Extract the (X, Y) coordinate from the center of the cell holding the provided text.  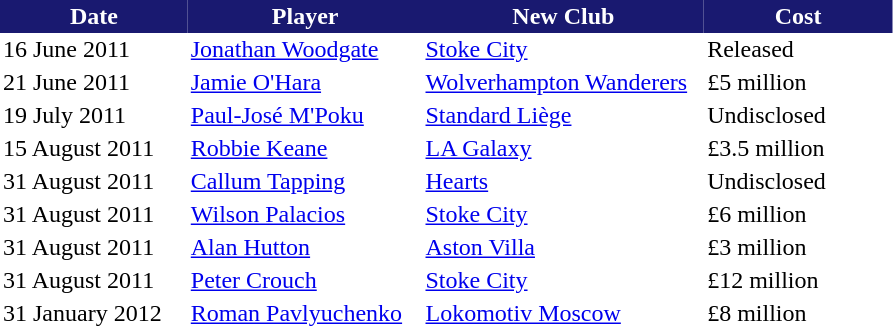
Hearts (564, 182)
Wilson Palacios (306, 214)
Jamie O'Hara (306, 82)
£5 million (798, 82)
Cost (798, 16)
Date (94, 16)
19 July 2011 (94, 116)
Wolverhampton Wanderers (564, 82)
16 June 2011 (94, 50)
£3.5 million (798, 148)
New Club (564, 16)
Player (306, 16)
Aston Villa (564, 248)
£3 million (798, 248)
Jonathan Woodgate (306, 50)
Alan Hutton (306, 248)
Released (798, 50)
£6 million (798, 214)
£12 million (798, 280)
Robbie Keane (306, 148)
Paul-José M'Poku (306, 116)
Standard Liège (564, 116)
Peter Crouch (306, 280)
21 June 2011 (94, 82)
LA Galaxy (564, 148)
15 August 2011 (94, 148)
Callum Tapping (306, 182)
